Identify which cell holds the provided text, then report its [x, y] central coordinate. 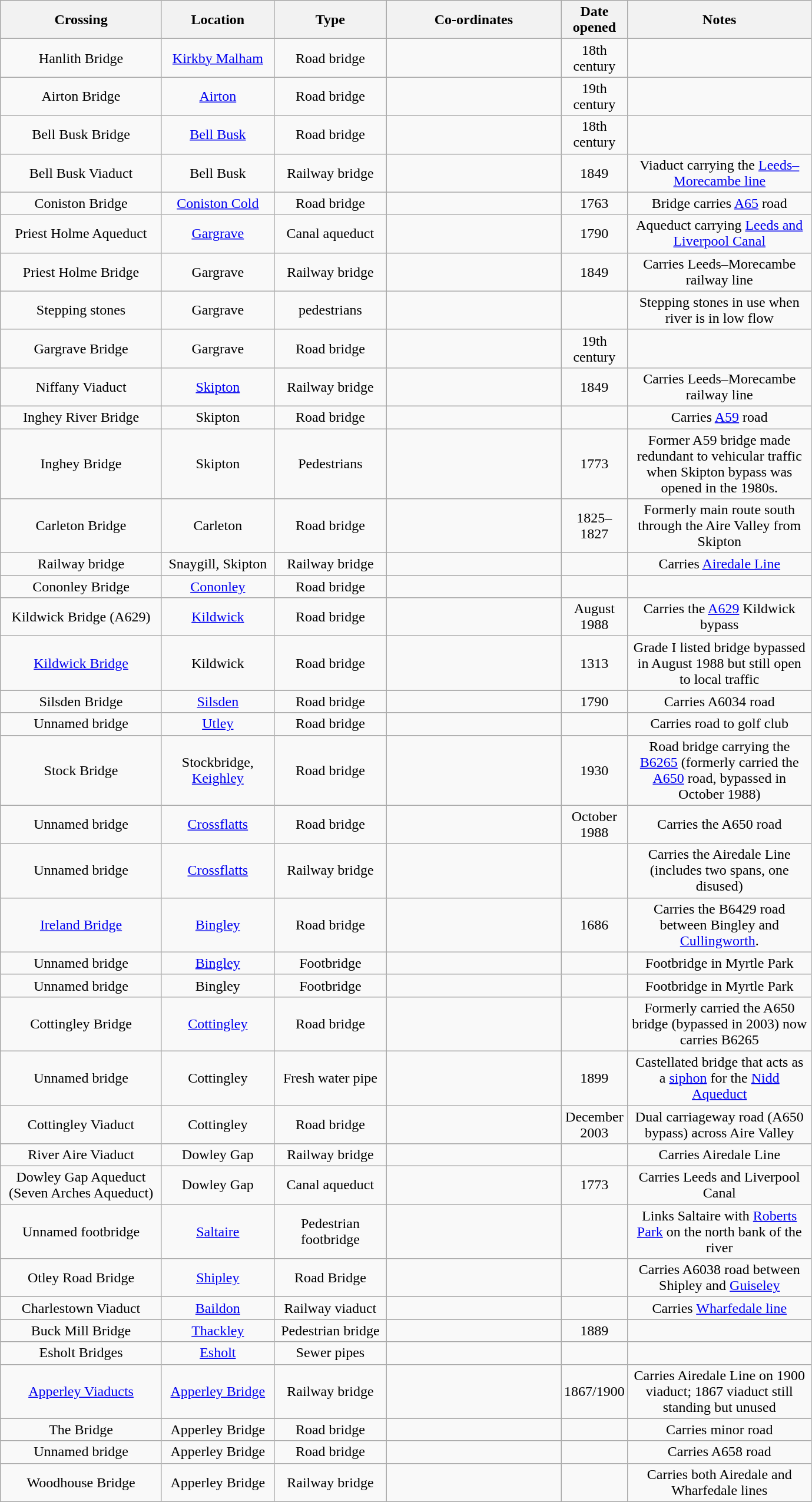
Carries both Airedale and Wharfedale lines [720, 1482]
Charlestown Viaduct [81, 1308]
Stock Bridge [81, 770]
Carries Wharfedale line [720, 1308]
Carries the B6429 road between Bingley and Cullingworth. [720, 925]
1930 [594, 770]
Road Bridge [330, 1278]
Railway viaduct [330, 1308]
Cottingley Viaduct [81, 1124]
1825–1827 [594, 526]
Baildon [218, 1308]
River Aire Viaduct [81, 1155]
Carries A658 road [720, 1452]
Notes [720, 20]
Silsden [218, 702]
Ireland Bridge [81, 925]
Esholt Bridges [81, 1353]
1867/1900 [594, 1391]
Date opened [594, 20]
Carries road to golf club [720, 724]
Type [330, 20]
Snaygill, Skipton [218, 564]
Carries A6034 road [720, 702]
Niffany Viaduct [81, 386]
Buck Mill Bridge [81, 1331]
Pedestrian footbridge [330, 1232]
Utley [218, 724]
Woodhouse Bridge [81, 1482]
Co-ordinates [473, 20]
The Bridge [81, 1430]
Fresh water pipe [330, 1078]
Bell Busk Bridge [81, 134]
Pedestrians [330, 464]
Gargrave Bridge [81, 349]
Stockbridge, Keighley [218, 770]
Castellated bridge that acts as a siphon for the Nidd Aqueduct [720, 1078]
Silsden Bridge [81, 702]
Carries the A650 road [720, 825]
Carleton [218, 526]
Dual carriageway road (A650 bypass) across Aire Valley [720, 1124]
Grade I listed bridge bypassed in August 1988 but still open to local traffic [720, 663]
Kirkby Malham [218, 58]
Location [218, 20]
Carries minor road [720, 1430]
Kildwick Bridge (A629) [81, 617]
Coniston Bridge [81, 203]
Links Saltaire with Roberts Park on the north bank of the river [720, 1232]
Cononley Bridge [81, 587]
Inghey River Bridge [81, 417]
Carries the A629 Kildwick bypass [720, 617]
Priest Holme Aqueduct [81, 233]
1889 [594, 1331]
1763 [594, 203]
Stepping stones in use when river is in low flow [720, 310]
Aqueduct carrying Leeds and Liverpool Canal [720, 233]
Formerly main route south through the Aire Valley from Skipton [720, 526]
December 2003 [594, 1124]
Carries Leeds and Liverpool Canal [720, 1185]
Bridge carries A65 road [720, 203]
Dowley Gap Aqueduct(Seven Arches Aqueduct) [81, 1185]
Esholt [218, 1353]
Hanlith Bridge [81, 58]
Inghey Bridge [81, 464]
Viaduct carrying the Leeds–Morecambe line [720, 173]
1686 [594, 925]
Formerly carried the A650 bridge (bypassed in 2003) now carries B6265 [720, 1024]
Thackley [218, 1331]
Bell Busk Viaduct [81, 173]
Priest Holme Bridge [81, 272]
Shipley [218, 1278]
Sewer pipes [330, 1353]
Carries the Airedale Line (includes two spans, one disused) [720, 871]
Pedestrian bridge [330, 1331]
Saltaire [218, 1232]
Coniston Cold [218, 203]
Kildwick Bridge [81, 663]
pedestrians [330, 310]
Unnamed footbridge [81, 1232]
Apperley Viaducts [81, 1391]
Carleton Bridge [81, 526]
Carries Airedale Line on 1900 viaduct; 1867 viaduct still standing but unused [720, 1391]
Airton Bridge [81, 97]
Cononley [218, 587]
Road bridge carrying the B6265 (formerly carried the A650 road, bypassed in October 1988) [720, 770]
Airton [218, 97]
Former A59 bridge made redundant to vehicular traffic when Skipton bypass was opened in the 1980s. [720, 464]
Carries A59 road [720, 417]
Crossing [81, 20]
August 1988 [594, 617]
1899 [594, 1078]
Stepping stones [81, 310]
October 1988 [594, 825]
Otley Road Bridge [81, 1278]
Carries A6038 road between Shipley and Guiseley [720, 1278]
Cottingley Bridge [81, 1024]
1313 [594, 663]
